Return (X, Y) of the center of cell containing provided text 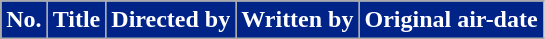
No. (24, 20)
Written by (298, 20)
Title (76, 20)
Directed by (171, 20)
Original air-date (451, 20)
